Return [X, Y] of the center of cell containing provided text 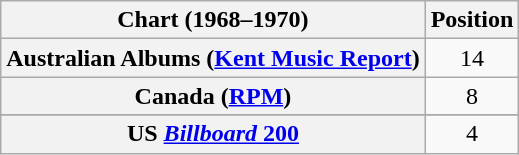
US Billboard 200 [213, 134]
14 [472, 58]
Position [472, 20]
Canada (RPM) [213, 96]
Chart (1968–1970) [213, 20]
4 [472, 134]
8 [472, 96]
Australian Albums (Kent Music Report) [213, 58]
